Find where the given text appears and provide that cell's center as (x, y) coordinate. 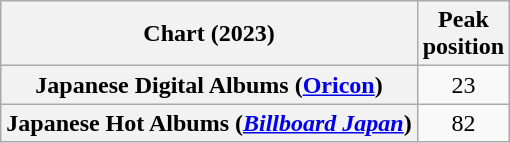
Chart (2023) (209, 34)
Japanese Digital Albums (Oricon) (209, 85)
82 (463, 123)
Peakposition (463, 34)
Japanese Hot Albums (Billboard Japan) (209, 123)
23 (463, 85)
